Return (X, Y) of the center of cell containing provided text 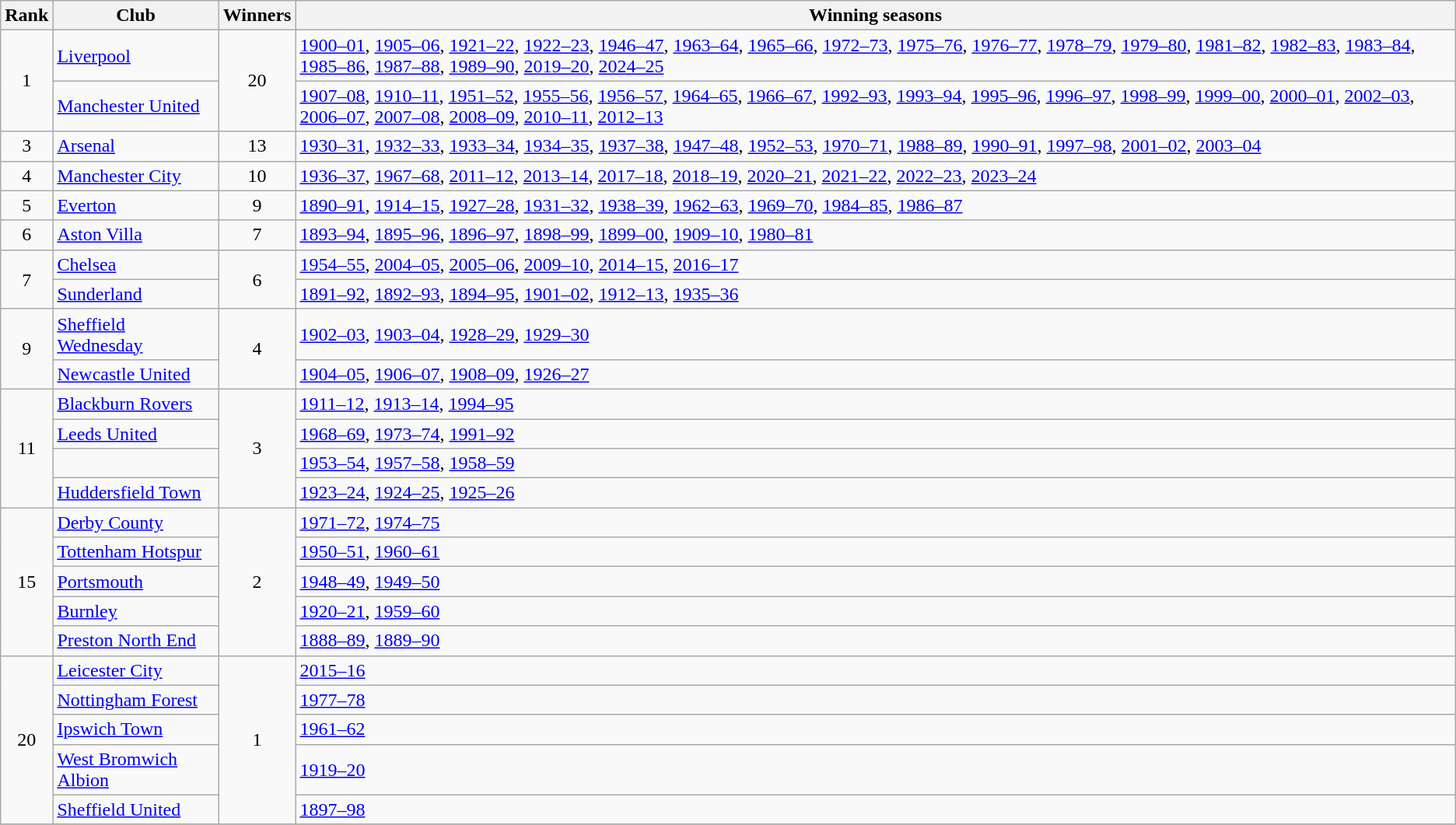
Sunderland (135, 294)
5 (26, 205)
1891–92, 1892–93, 1894–95, 1901–02, 1912–13, 1935–36 (876, 294)
1953–54, 1957–58, 1958–59 (876, 463)
1936–37, 1967–68, 2011–12, 2013–14, 2017–18, 2018–19, 2020–21, 2021–22, 2022–23, 2023–24 (876, 176)
1977–78 (876, 700)
Nottingham Forest (135, 700)
Winning seasons (876, 16)
Sheffield United (135, 809)
Everton (135, 205)
Manchester United (135, 106)
2 (257, 582)
1888–89, 1889–90 (876, 641)
Manchester City (135, 176)
Rank (26, 16)
Club (135, 16)
1890–91, 1914–15, 1927–28, 1931–32, 1938–39, 1962–63, 1969–70, 1984–85, 1986–87 (876, 205)
1911–12, 1913–14, 1994–95 (876, 404)
1923–24, 1924–25, 1925–26 (876, 493)
Leicester City (135, 670)
1954–55, 2004–05, 2005–06, 2009–10, 2014–15, 2016–17 (876, 264)
10 (257, 176)
Liverpool (135, 56)
1902–03, 1903–04, 1928–29, 1929–30 (876, 334)
1919–20 (876, 770)
13 (257, 146)
Tottenham Hotspur (135, 552)
Newcastle United (135, 374)
1968–69, 1973–74, 1991–92 (876, 433)
1971–72, 1974–75 (876, 523)
Portsmouth (135, 582)
Burnley (135, 611)
Blackburn Rovers (135, 404)
1920–21, 1959–60 (876, 611)
Leeds United (135, 433)
1961–62 (876, 729)
1893–94, 1895–96, 1896–97, 1898–99, 1899–00, 1909–10, 1980–81 (876, 235)
Winners (257, 16)
Sheffield Wednesday (135, 334)
15 (26, 582)
Derby County (135, 523)
Preston North End (135, 641)
1948–49, 1949–50 (876, 582)
11 (26, 448)
Chelsea (135, 264)
Aston Villa (135, 235)
1904–05, 1906–07, 1908–09, 1926–27 (876, 374)
West Bromwich Albion (135, 770)
2015–16 (876, 670)
Arsenal (135, 146)
Ipswich Town (135, 729)
1897–98 (876, 809)
1950–51, 1960–61 (876, 552)
Huddersfield Town (135, 493)
1930–31, 1932–33, 1933–34, 1934–35, 1937–38, 1947–48, 1952–53, 1970–71, 1988–89, 1990–91, 1997–98, 2001–02, 2003–04 (876, 146)
